Locate the cell with the specified text and output its (X, Y) center coordinate. 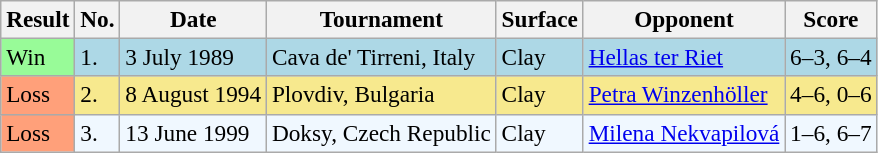
Cava de' Tirreni, Italy (382, 57)
Score (831, 19)
1. (98, 57)
1–6, 6–7 (831, 133)
Milena Nekvapilová (684, 133)
No. (98, 19)
Tournament (382, 19)
Date (194, 19)
Petra Winzenhöller (684, 95)
Hellas ter Riet (684, 57)
Opponent (684, 19)
4–6, 0–6 (831, 95)
Surface (540, 19)
Plovdiv, Bulgaria (382, 95)
3. (98, 133)
8 August 1994 (194, 95)
Result (38, 19)
2. (98, 95)
Win (38, 57)
13 June 1999 (194, 133)
Doksy, Czech Republic (382, 133)
3 July 1989 (194, 57)
6–3, 6–4 (831, 57)
